Pinpoint the cell where the given text exists, returning its (X, Y) midpoint coordinate. 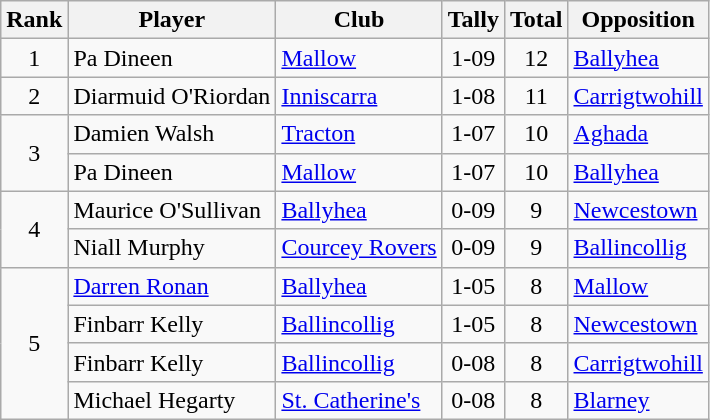
Inniscarra (359, 96)
Maurice O'Sullivan (172, 210)
Club (359, 20)
12 (536, 58)
11 (536, 96)
Diarmuid O'Riordan (172, 96)
Darren Ronan (172, 286)
4 (34, 229)
Total (536, 20)
1-08 (473, 96)
Blarney (638, 400)
Opposition (638, 20)
Tracton (359, 134)
Player (172, 20)
3 (34, 153)
2 (34, 96)
Aghada (638, 134)
Damien Walsh (172, 134)
1 (34, 58)
5 (34, 343)
Niall Murphy (172, 248)
Courcey Rovers (359, 248)
Michael Hegarty (172, 400)
St. Catherine's (359, 400)
1-09 (473, 58)
Tally (473, 20)
Rank (34, 20)
